Output the [X, Y] coordinate of the center of the cell containing the given text.  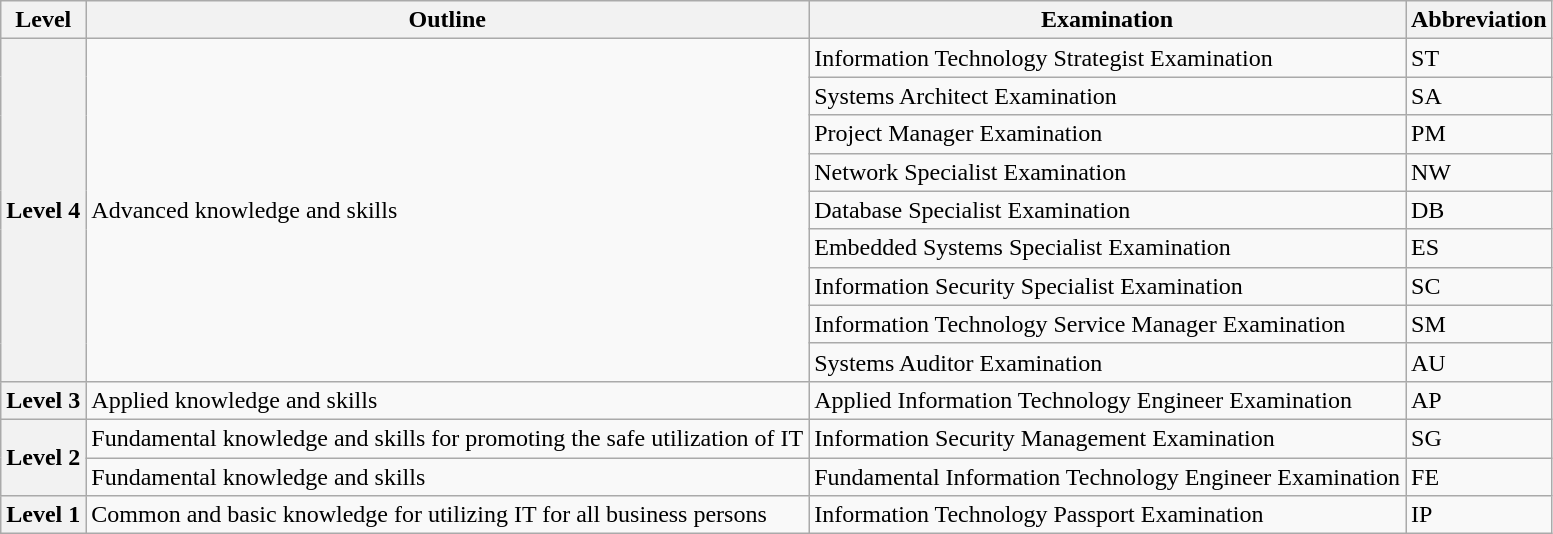
AP [1480, 400]
Level 2 [44, 457]
SM [1480, 324]
Applied Information Technology Engineer Examination [1108, 400]
SG [1480, 438]
Advanced knowledge and skills [448, 210]
NW [1480, 172]
Information Technology Service Manager Examination [1108, 324]
Network Specialist Examination [1108, 172]
SC [1480, 286]
Information Technology Strategist Examination [1108, 58]
PM [1480, 134]
Applied knowledge and skills [448, 400]
IP [1480, 515]
Information Security Specialist Examination [1108, 286]
Systems Architect Examination [1108, 96]
Fundamental knowledge and skills for promoting the safe utilization of IT [448, 438]
Common and basic knowledge for utilizing IT for all business persons [448, 515]
Fundamental Information Technology Engineer Examination [1108, 477]
Level 3 [44, 400]
Project Manager Examination [1108, 134]
Examination [1108, 20]
Information Security Management Examination [1108, 438]
FE [1480, 477]
Fundamental knowledge and skills [448, 477]
Level 1 [44, 515]
Outline [448, 20]
DB [1480, 210]
AU [1480, 362]
Information Technology Passport Examination [1108, 515]
Abbreviation [1480, 20]
ES [1480, 248]
Level 4 [44, 210]
Systems Auditor Examination [1108, 362]
Level [44, 20]
SA [1480, 96]
Database Specialist Examination [1108, 210]
Embedded Systems Specialist Examination [1108, 248]
ST [1480, 58]
